Return the (x, y) coordinate for the center point of the cell that contains the specified text.  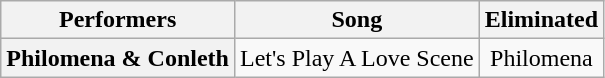
Philomena (541, 58)
Eliminated (541, 20)
Performers (118, 20)
Let's Play A Love Scene (356, 58)
Song (356, 20)
Philomena & Conleth (118, 58)
